Scan for the cell matching the given text and deliver its [x, y] coordinate at center. 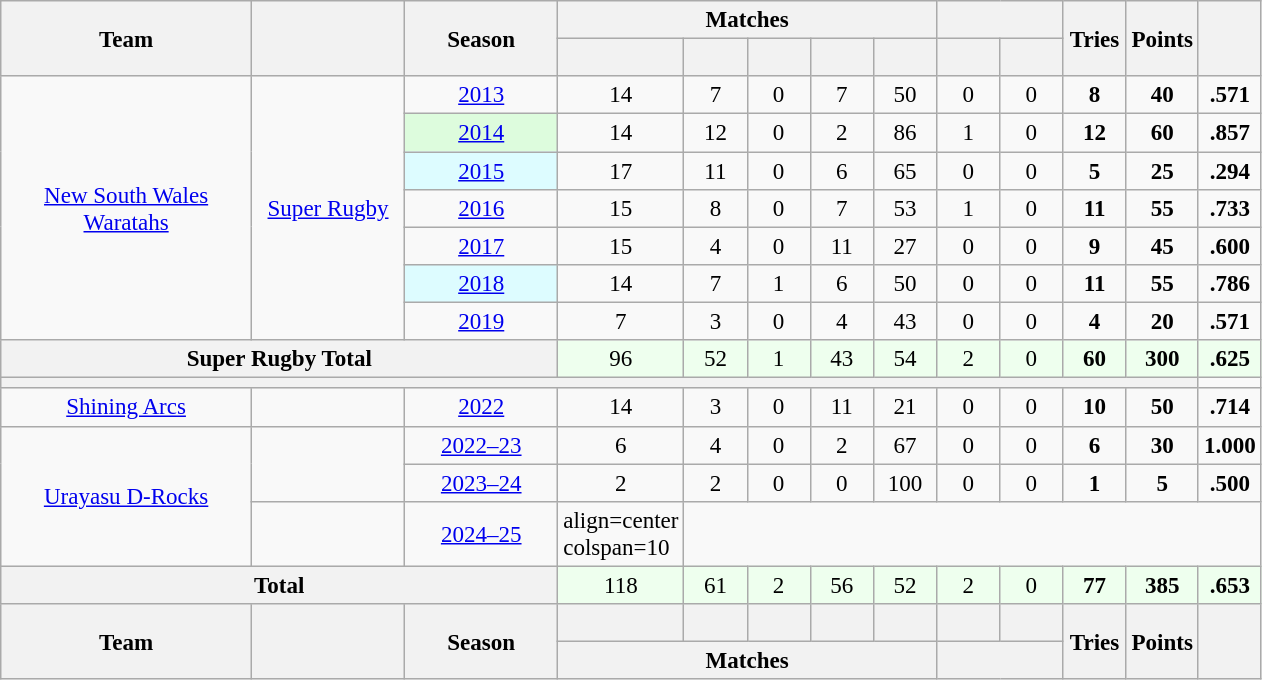
New South Wales Waratahs [126, 208]
2013 [482, 95]
2019 [482, 322]
.857 [1230, 133]
54 [904, 359]
2023–24 [482, 483]
10 [1094, 408]
96 [621, 359]
20 [1162, 322]
.733 [1230, 209]
100 [904, 483]
Super Rugby [328, 208]
2015 [482, 171]
2017 [482, 246]
45 [1162, 246]
9 [1094, 246]
.600 [1230, 246]
.625 [1230, 359]
118 [621, 585]
Shining Arcs [126, 408]
2022–23 [482, 445]
2016 [482, 209]
25 [1162, 171]
30 [1162, 445]
.786 [1230, 284]
align=center colspan=10 [621, 534]
.653 [1230, 585]
67 [904, 445]
86 [904, 133]
.714 [1230, 408]
2018 [482, 284]
77 [1094, 585]
27 [904, 246]
17 [621, 171]
2024–25 [482, 534]
.294 [1230, 171]
2014 [482, 133]
1.000 [1230, 445]
Super Rugby Total [280, 359]
56 [842, 585]
65 [904, 171]
300 [1162, 359]
21 [904, 408]
Total [280, 585]
385 [1162, 585]
53 [904, 209]
Urayasu D-Rocks [126, 496]
2022 [482, 408]
40 [1162, 95]
61 [716, 585]
.500 [1230, 483]
